Pinpoint the cell where the given text exists, returning its (x, y) midpoint coordinate. 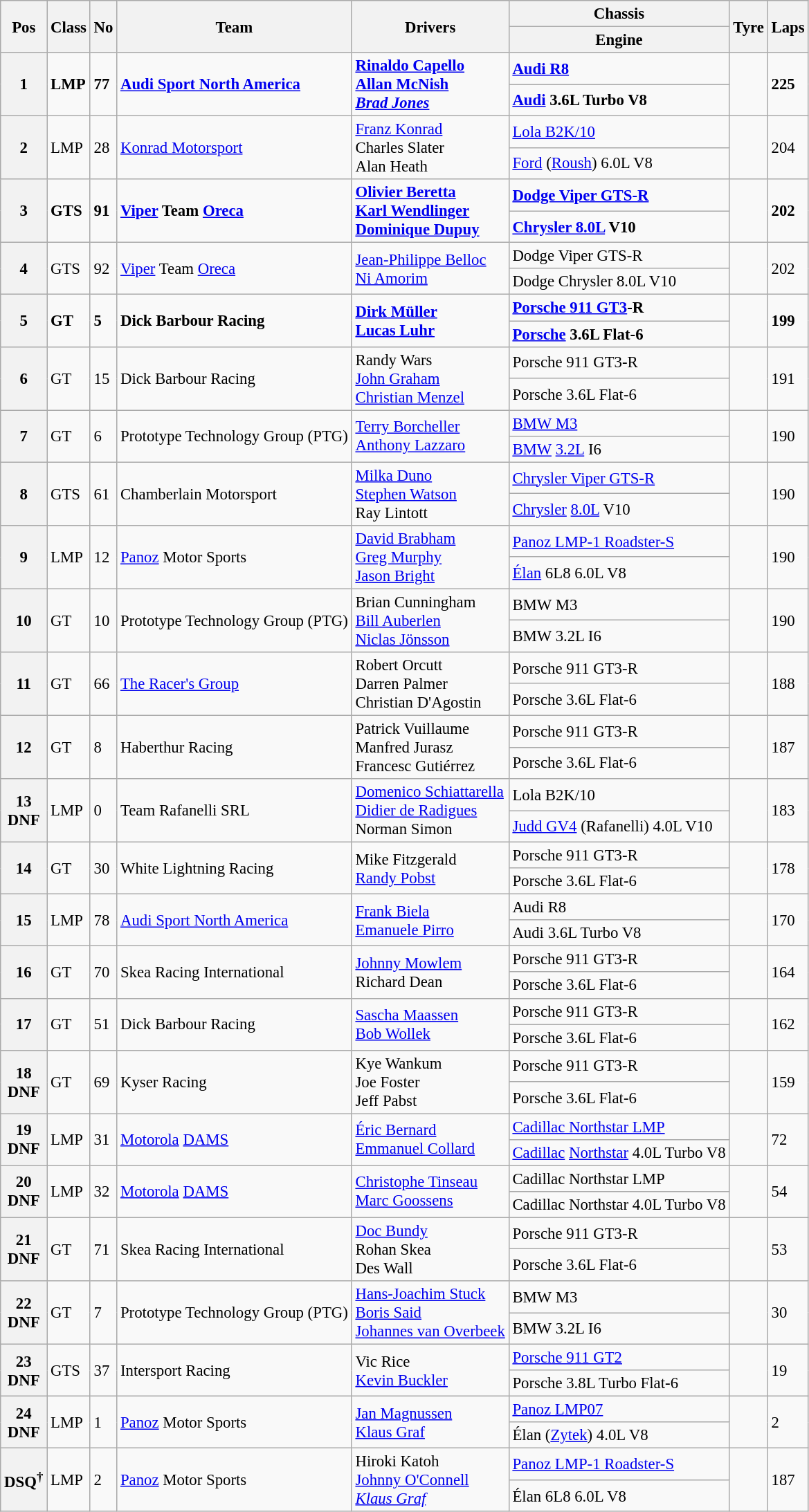
Kye Wankum Joe Foster Jeff Pabst (430, 1082)
14 (24, 869)
Brian Cunningham Bill Auberlen Niclas Jönsson (430, 620)
Domenico Schiattarella Didier de Radigues Norman Simon (430, 811)
Randy Wars John Graham Christian Menzel (430, 378)
Drivers (430, 26)
0 (103, 811)
Doc Bundy Rohan Skea Des Wall (430, 1249)
Hans-Joachim Stuck Boris Said Johannes van Overbeek (430, 1313)
23DNF (24, 1371)
Chamberlain Motorsport (235, 494)
Panoz LMP07 (619, 1410)
Porsche 3.8L Turbo Flat-6 (619, 1383)
18DNF (24, 1082)
Robert Orcutt Darren Palmer Christian D'Agostin (430, 684)
28 (103, 148)
204 (788, 148)
13DNF (24, 811)
Franz Konrad Charles Slater Alan Heath (430, 148)
Dodge Chrysler 8.0L V10 (619, 282)
Tyre (749, 26)
4 (24, 268)
Patrick Vuillaume Manfred Jurasz Francesc Gutiérrez (430, 747)
61 (103, 494)
Sascha Maassen Bob Wollek (430, 1024)
225 (788, 84)
Élan (Zytek) 4.0L V8 (619, 1435)
78 (103, 920)
Chrysler Viper GTS-R (619, 478)
Judd GV4 (Rafanelli) 4.0L V10 (619, 827)
Terry Borcheller Anthony Lazzaro (430, 436)
Porsche 911 GT2 (619, 1358)
Pos (24, 26)
19 (788, 1371)
No (103, 26)
91 (103, 211)
Mike Fitzgerald Randy Pobst (430, 869)
Jean-Philippe Belloc Ni Amorim (430, 268)
Intersport Racing (235, 1371)
Class (69, 26)
32 (103, 1191)
Chassis (619, 14)
20DNF (24, 1191)
Olivier Beretta Karl Wendlinger Dominique Dupuy (430, 211)
159 (788, 1082)
31 (103, 1140)
Milka Duno Stephen Watson Ray Lintott (430, 494)
164 (788, 972)
David Brabham Greg Murphy Jason Bright (430, 557)
Éric Bernard Emmanuel Collard (430, 1140)
54 (788, 1191)
Konrad Motorsport (235, 148)
9 (24, 557)
11 (24, 684)
170 (788, 920)
21DNF (24, 1249)
Vic Rice Kevin Buckler (430, 1371)
24DNF (24, 1422)
70 (103, 972)
199 (788, 321)
66 (103, 684)
Jan Magnussen Klaus Graf (430, 1422)
178 (788, 869)
71 (103, 1249)
53 (788, 1249)
Hiroki Katoh Johnny O'Connell Klaus Graf (430, 1480)
183 (788, 811)
Team Rafanelli SRL (235, 811)
Engine (619, 40)
The Racer's Group (235, 684)
Haberthur Racing (235, 747)
Kyser Racing (235, 1082)
17 (24, 1024)
22DNF (24, 1313)
Christophe Tinseau Marc Goossens (430, 1191)
Ford (Roush) 6.0L V8 (619, 164)
77 (103, 84)
Dirk Müller Lucas Luhr (430, 321)
37 (103, 1371)
16 (24, 972)
92 (103, 268)
White Lightning Racing (235, 869)
DSQ† (24, 1480)
Rinaldo Capello Allan McNish Brad Jones (430, 84)
51 (103, 1024)
191 (788, 378)
19DNF (24, 1140)
Frank Biela Emanuele Pirro (430, 920)
69 (103, 1082)
Team (235, 26)
3 (24, 211)
188 (788, 684)
Laps (788, 26)
72 (788, 1140)
Johnny Mowlem Richard Dean (430, 972)
162 (788, 1024)
